Identify which cell holds the provided text, then report its (X, Y) central coordinate. 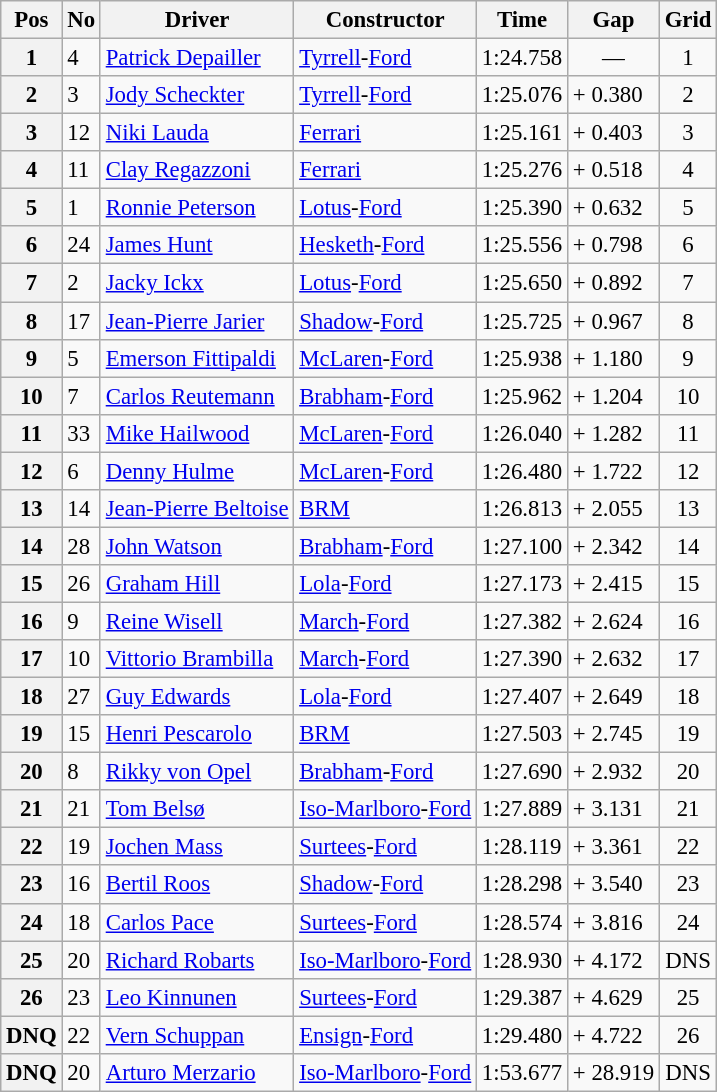
Patrick Depailler (196, 58)
+ 0.632 (614, 208)
1:28.298 (522, 885)
Carlos Reutemann (196, 396)
Graham Hill (196, 584)
Jochen Mass (196, 847)
1:25.556 (522, 245)
+ 28.919 (614, 1073)
Rikky von Opel (196, 772)
1:27.407 (522, 697)
33 (81, 433)
1:25.938 (522, 358)
+ 3.131 (614, 809)
Henri Pescarolo (196, 734)
Ensign-Ford (386, 1035)
Tom Belsø (196, 809)
Vittorio Brambilla (196, 659)
+ 0.798 (614, 245)
1:29.387 (522, 997)
1:26.040 (522, 433)
1:28.574 (522, 922)
+ 1.282 (614, 433)
1:25.390 (522, 208)
— (614, 58)
Leo Kinnunen (196, 997)
+ 2.415 (614, 584)
+ 3.540 (614, 885)
Richard Robarts (196, 960)
+ 4.629 (614, 997)
1:53.677 (522, 1073)
No (81, 20)
Jody Scheckter (196, 95)
1:26.480 (522, 471)
1:27.100 (522, 546)
Vern Schuppan (196, 1035)
+ 2.624 (614, 621)
Bertil Roos (196, 885)
Reine Wisell (196, 621)
+ 4.172 (614, 960)
Arturo Merzario (196, 1073)
1:27.382 (522, 621)
Gap (614, 20)
+ 1.180 (614, 358)
1:25.076 (522, 95)
1:25.962 (522, 396)
Niki Lauda (196, 133)
Constructor (386, 20)
+ 1.722 (614, 471)
+ 3.361 (614, 847)
27 (81, 697)
1:29.480 (522, 1035)
28 (81, 546)
Jacky Ickx (196, 283)
+ 1.204 (614, 396)
Pos (32, 20)
1:28.930 (522, 960)
James Hunt (196, 245)
+ 2.932 (614, 772)
1:25.276 (522, 170)
Denny Hulme (196, 471)
1:27.173 (522, 584)
+ 3.816 (614, 922)
+ 0.518 (614, 170)
1:27.390 (522, 659)
Grid (688, 20)
+ 4.722 (614, 1035)
Hesketh-Ford (386, 245)
Jean-Pierre Beltoise (196, 509)
John Watson (196, 546)
+ 2.632 (614, 659)
Ronnie Peterson (196, 208)
1:25.725 (522, 321)
+ 2.649 (614, 697)
1:27.889 (522, 809)
1:27.690 (522, 772)
+ 0.892 (614, 283)
+ 0.380 (614, 95)
1:25.650 (522, 283)
1:28.119 (522, 847)
Jean-Pierre Jarier (196, 321)
+ 0.967 (614, 321)
Clay Regazzoni (196, 170)
+ 0.403 (614, 133)
1:24.758 (522, 58)
+ 2.745 (614, 734)
+ 2.055 (614, 509)
Carlos Pace (196, 922)
1:25.161 (522, 133)
Driver (196, 20)
+ 2.342 (614, 546)
Guy Edwards (196, 697)
Emerson Fittipaldi (196, 358)
1:27.503 (522, 734)
Mike Hailwood (196, 433)
Time (522, 20)
1:26.813 (522, 509)
